Provide the (x, y) coordinate of the cell's center where the given text is located.  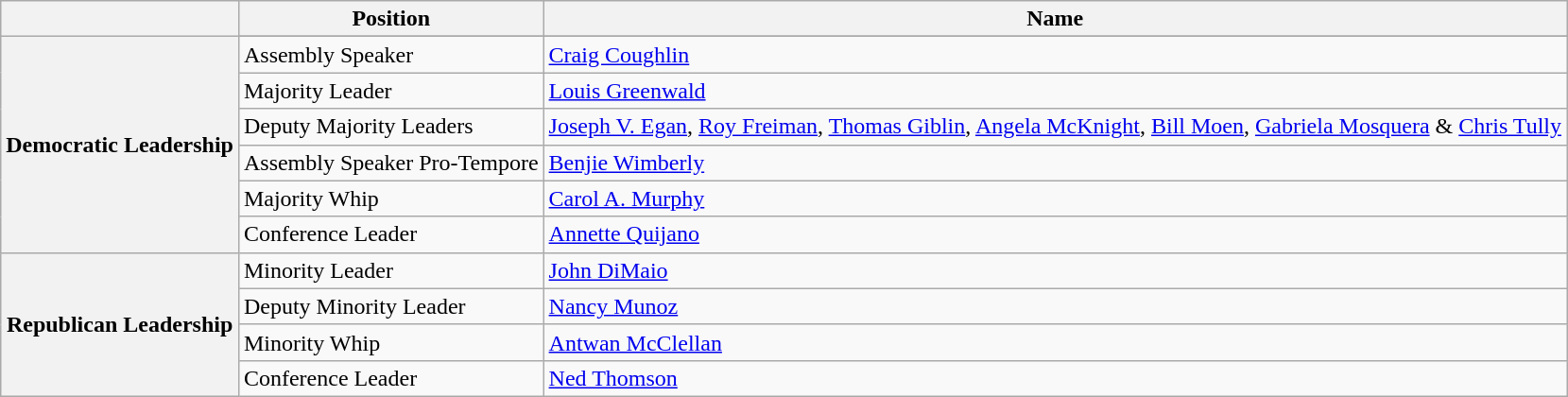
Annette Quijano (1055, 234)
Craig Coughlin (1055, 55)
Republican Leadership (120, 324)
Assembly Speaker Pro-Tempore (391, 163)
Antwan McClellan (1055, 342)
Minority Leader (391, 270)
Democratic Leadership (120, 145)
Louis Greenwald (1055, 91)
Name (1055, 19)
Nancy Munoz (1055, 306)
Deputy Minority Leader (391, 306)
Deputy Majority Leaders (391, 127)
Benjie Wimberly (1055, 163)
Position (391, 19)
John DiMaio (1055, 270)
Joseph V. Egan, Roy Freiman, Thomas Giblin, Angela McKnight, Bill Moen, Gabriela Mosquera & Chris Tully (1055, 127)
Assembly Speaker (391, 55)
Ned Thomson (1055, 378)
Carol A. Murphy (1055, 198)
Majority Whip (391, 198)
Minority Whip (391, 342)
Majority Leader (391, 91)
